Find where the given text appears and provide that cell's center as (x, y) coordinate. 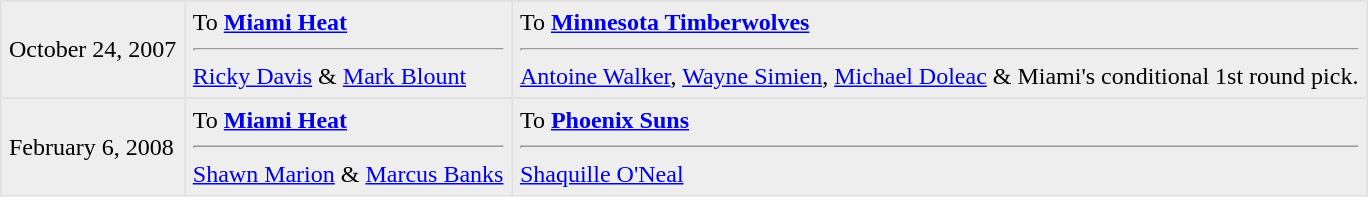
October 24, 2007 (93, 50)
To Minnesota Timberwolves Antoine Walker, Wayne Simien, Michael Doleac & Miami's conditional 1st round pick. (940, 50)
February 6, 2008 (93, 147)
To Phoenix Suns Shaquille O'Neal (940, 147)
To Miami Heat Shawn Marion & Marcus Banks (348, 147)
To Miami Heat Ricky Davis & Mark Blount (348, 50)
